Determine the [x, y] coordinate at the center of the cell enclosing the given text.  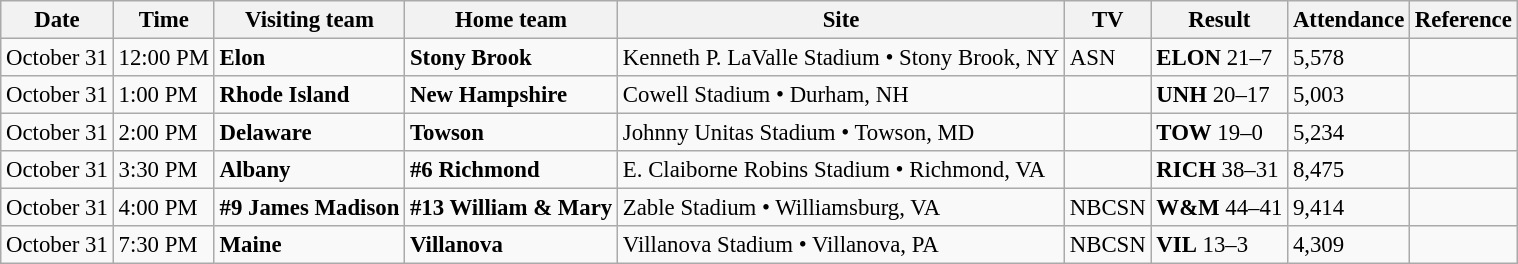
Villanova Stadium • Villanova, PA [842, 245]
#9 James Madison [309, 208]
8,475 [1349, 170]
5,003 [1349, 95]
Date [57, 20]
TV [1108, 20]
Time [164, 20]
4,309 [1349, 245]
Home team [512, 20]
9,414 [1349, 208]
ELON 21–7 [1220, 58]
New Hampshire [512, 95]
Delaware [309, 133]
Zable Stadium • Williamsburg, VA [842, 208]
VIL 13–3 [1220, 245]
Attendance [1349, 20]
ASN [1108, 58]
RICH 38–31 [1220, 170]
W&M 44–41 [1220, 208]
Elon [309, 58]
Villanova [512, 245]
12:00 PM [164, 58]
Rhode Island [309, 95]
Reference [1464, 20]
4:00 PM [164, 208]
5,234 [1349, 133]
Johnny Unitas Stadium • Towson, MD [842, 133]
TOW 19–0 [1220, 133]
Maine [309, 245]
Towson [512, 133]
Result [1220, 20]
E. Claiborne Robins Stadium • Richmond, VA [842, 170]
Site [842, 20]
1:00 PM [164, 95]
#6 Richmond [512, 170]
Albany [309, 170]
#13 William & Mary [512, 208]
Kenneth P. LaValle Stadium • Stony Brook, NY [842, 58]
5,578 [1349, 58]
Cowell Stadium • Durham, NH [842, 95]
Stony Brook [512, 58]
7:30 PM [164, 245]
2:00 PM [164, 133]
3:30 PM [164, 170]
Visiting team [309, 20]
UNH 20–17 [1220, 95]
